Return the (x, y) coordinate for the center point of the cell that contains the specified text.  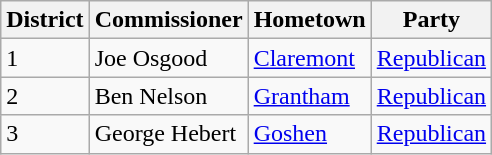
Ben Nelson (168, 96)
2 (45, 96)
District (45, 20)
Claremont (310, 58)
3 (45, 134)
George Hebert (168, 134)
Hometown (310, 20)
Party (431, 20)
Joe Osgood (168, 58)
Goshen (310, 134)
Commissioner (168, 20)
1 (45, 58)
Grantham (310, 96)
